From the cell containing the given text, extract its center point as (X, Y) coordinate. 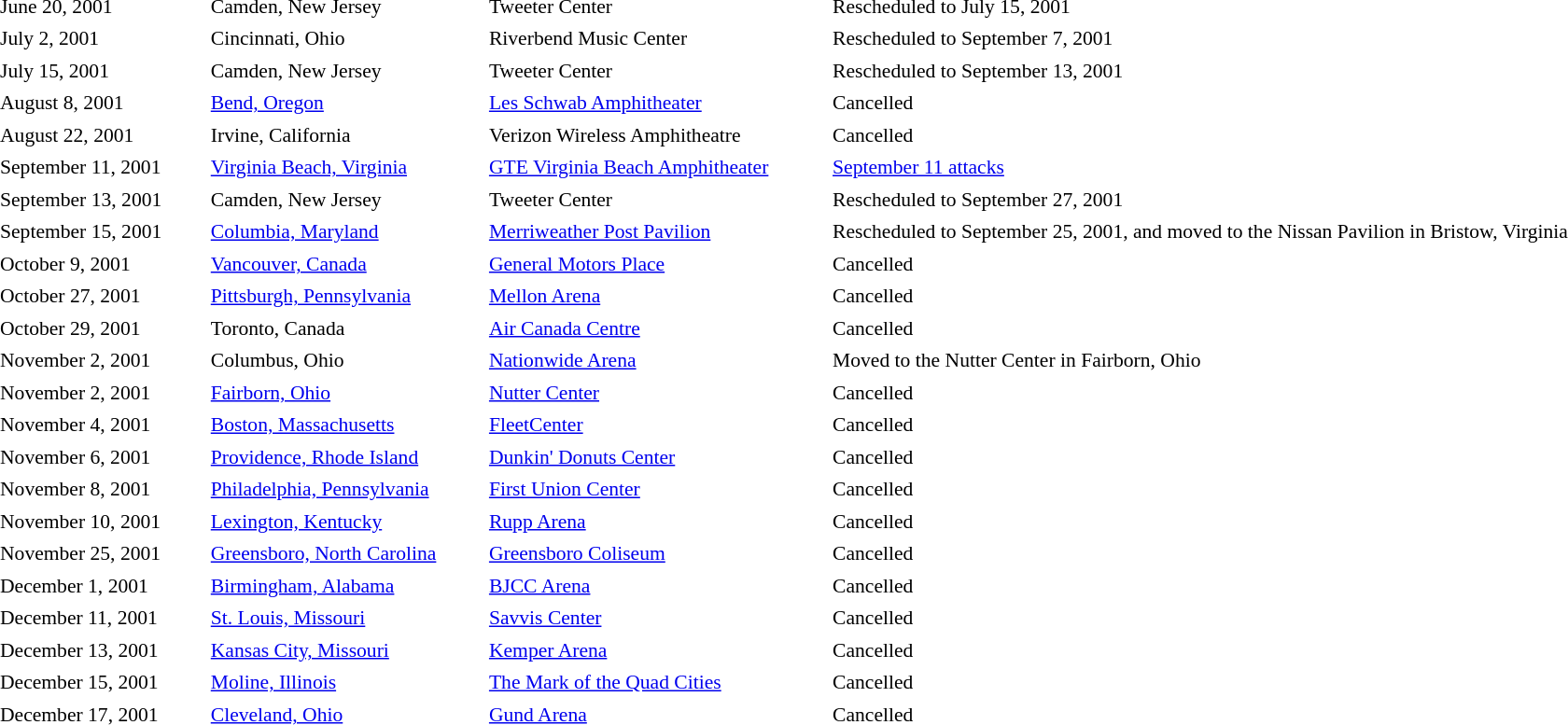
Bend, Oregon (345, 103)
St. Louis, Missouri (345, 618)
Columbus, Ohio (345, 360)
Moline, Illinois (345, 683)
Merriweather Post Pavilion (657, 231)
GTE Virginia Beach Amphitheater (657, 168)
Rupp Arena (657, 522)
Greensboro, North Carolina (345, 554)
Philadelphia, Pennsylvania (345, 489)
Greensboro Coliseum (657, 554)
The Mark of the Quad Cities (657, 683)
Virginia Beach, Virginia (345, 168)
Columbia, Maryland (345, 231)
Boston, Massachusetts (345, 425)
Vancouver, Canada (345, 264)
First Union Center (657, 489)
Air Canada Centre (657, 328)
Lexington, Kentucky (345, 522)
Savvis Center (657, 618)
Riverbend Music Center (657, 39)
FleetCenter (657, 425)
Pittsburgh, Pennsylvania (345, 297)
Nationwide Arena (657, 360)
Cincinnati, Ohio (345, 39)
Verizon Wireless Amphitheatre (657, 135)
Mellon Arena (657, 297)
General Motors Place (657, 264)
Fairborn, Ohio (345, 393)
Nutter Center (657, 393)
Toronto, Canada (345, 328)
Kansas City, Missouri (345, 650)
Birmingham, Alabama (345, 586)
Irvine, California (345, 135)
Dunkin' Donuts Center (657, 457)
Kemper Arena (657, 650)
Providence, Rhode Island (345, 457)
BJCC Arena (657, 586)
Les Schwab Amphitheater (657, 103)
